Search for the cell housing the specified text and yield its (x, y) center coordinate. 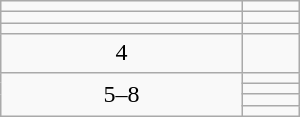
4 (122, 53)
5–8 (122, 94)
